Detect which cell encompasses the target text, then output its (x, y) center coordinate. 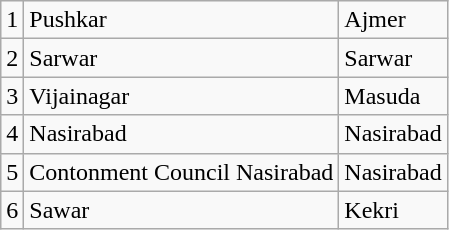
2 (12, 58)
3 (12, 96)
1 (12, 20)
Sawar (182, 210)
Ajmer (393, 20)
Contonment Council Nasirabad (182, 172)
5 (12, 172)
Vijainagar (182, 96)
6 (12, 210)
Pushkar (182, 20)
Masuda (393, 96)
4 (12, 134)
Kekri (393, 210)
